Scan for the cell matching the given text and deliver its (x, y) coordinate at center. 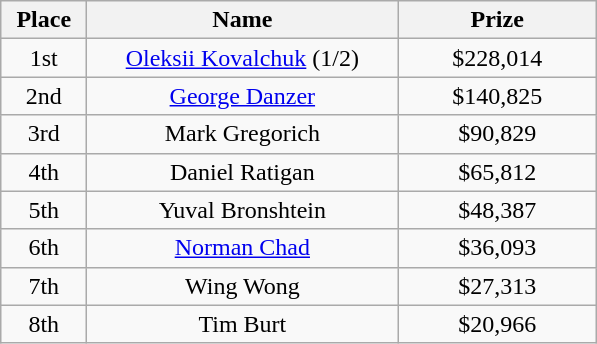
George Danzer (242, 96)
$20,966 (498, 324)
$140,825 (498, 96)
Tim Burt (242, 324)
6th (44, 248)
$36,093 (498, 248)
Wing Wong (242, 286)
Mark Gregorich (242, 134)
Oleksii Kovalchuk (1/2) (242, 58)
2nd (44, 96)
3rd (44, 134)
1st (44, 58)
Place (44, 20)
Prize (498, 20)
5th (44, 210)
$48,387 (498, 210)
$90,829 (498, 134)
$65,812 (498, 172)
$228,014 (498, 58)
Daniel Ratigan (242, 172)
$27,313 (498, 286)
8th (44, 324)
Yuval Bronshtein (242, 210)
7th (44, 286)
Name (242, 20)
Norman Chad (242, 248)
4th (44, 172)
